Search for the cell housing the specified text and yield its (X, Y) center coordinate. 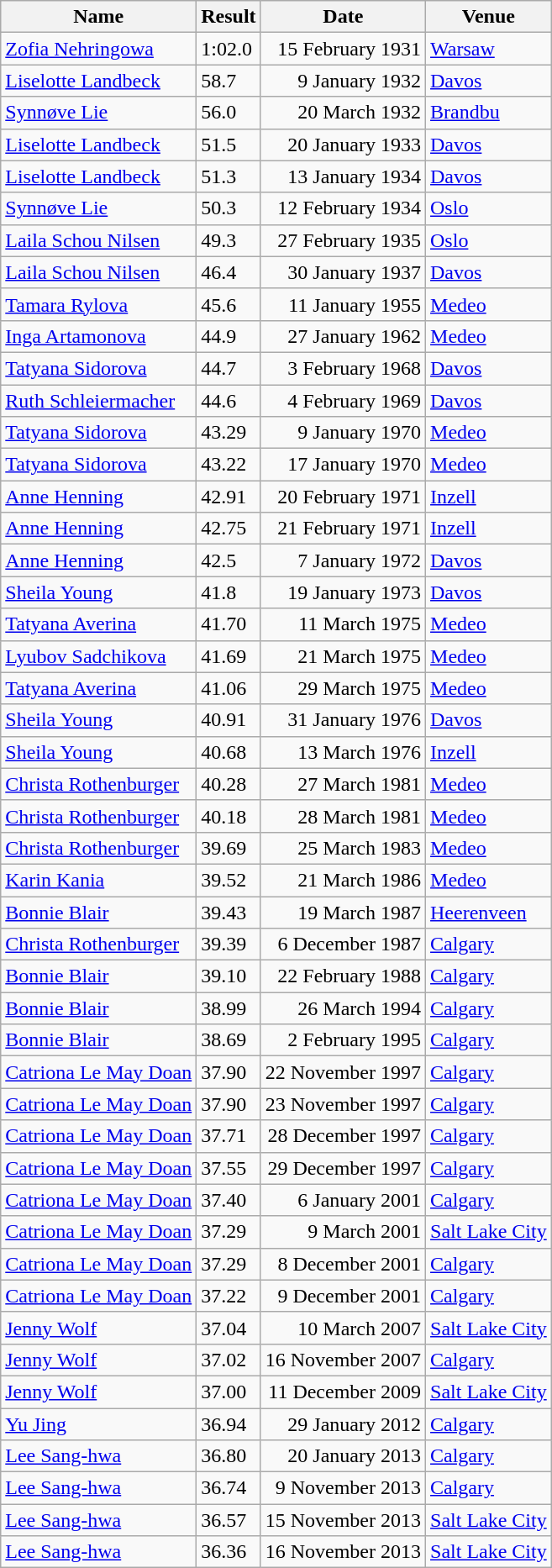
27 March 1981 (343, 784)
9 January 1970 (343, 433)
41.06 (229, 688)
22 February 1988 (343, 976)
45.6 (229, 304)
39.69 (229, 848)
Karin Kania (99, 880)
31 January 1976 (343, 720)
28 March 1981 (343, 816)
Lyubov Sadchikova (99, 656)
20 January 1933 (343, 145)
30 January 1937 (343, 272)
25 March 1983 (343, 848)
11 January 1955 (343, 304)
2 February 1995 (343, 1040)
9 March 2001 (343, 1232)
37.04 (229, 1328)
38.69 (229, 1040)
42.5 (229, 560)
40.18 (229, 816)
Tamara Rylova (99, 304)
37.00 (229, 1392)
Yu Jing (99, 1424)
15 February 1931 (343, 49)
7 January 1972 (343, 560)
Inga Artamonova (99, 336)
Name (99, 17)
1:02.0 (229, 49)
22 November 1997 (343, 1072)
23 November 1997 (343, 1104)
Venue (489, 17)
10 March 2007 (343, 1328)
21 February 1971 (343, 529)
50.3 (229, 208)
41.70 (229, 624)
8 December 2001 (343, 1264)
58.7 (229, 81)
4 February 1969 (343, 401)
6 January 2001 (343, 1200)
37.02 (229, 1360)
41.8 (229, 592)
16 November 2013 (343, 1552)
37.40 (229, 1200)
28 December 1997 (343, 1136)
19 January 1973 (343, 592)
29 December 1997 (343, 1168)
36.94 (229, 1424)
11 December 2009 (343, 1392)
Result (229, 17)
56.0 (229, 113)
38.99 (229, 1008)
20 January 2013 (343, 1456)
37.55 (229, 1168)
9 November 2013 (343, 1488)
44.7 (229, 368)
21 March 1975 (343, 656)
51.3 (229, 176)
27 February 1935 (343, 240)
9 January 1932 (343, 81)
13 March 1976 (343, 752)
13 January 1934 (343, 176)
29 January 2012 (343, 1424)
40.91 (229, 720)
Zofia Nehringowa (99, 49)
36.57 (229, 1520)
51.5 (229, 145)
44.9 (229, 336)
46.4 (229, 272)
20 March 1932 (343, 113)
43.22 (229, 465)
27 January 1962 (343, 336)
40.28 (229, 784)
20 February 1971 (343, 497)
41.69 (229, 656)
3 February 1968 (343, 368)
Date (343, 17)
36.80 (229, 1456)
37.22 (229, 1296)
39.10 (229, 976)
42.91 (229, 497)
Heerenveen (489, 912)
37.71 (229, 1136)
40.68 (229, 752)
Warsaw (489, 49)
19 March 1987 (343, 912)
49.3 (229, 240)
26 March 1994 (343, 1008)
43.29 (229, 433)
21 March 1986 (343, 880)
36.36 (229, 1552)
12 February 1934 (343, 208)
36.74 (229, 1488)
44.6 (229, 401)
9 December 2001 (343, 1296)
29 March 1975 (343, 688)
39.52 (229, 880)
42.75 (229, 529)
6 December 1987 (343, 944)
15 November 2013 (343, 1520)
17 January 1970 (343, 465)
Brandbu (489, 113)
39.39 (229, 944)
11 March 1975 (343, 624)
39.43 (229, 912)
Ruth Schleiermacher (99, 401)
16 November 2007 (343, 1360)
